Return the (x, y) coordinate for the center point of the cell that contains the specified text.  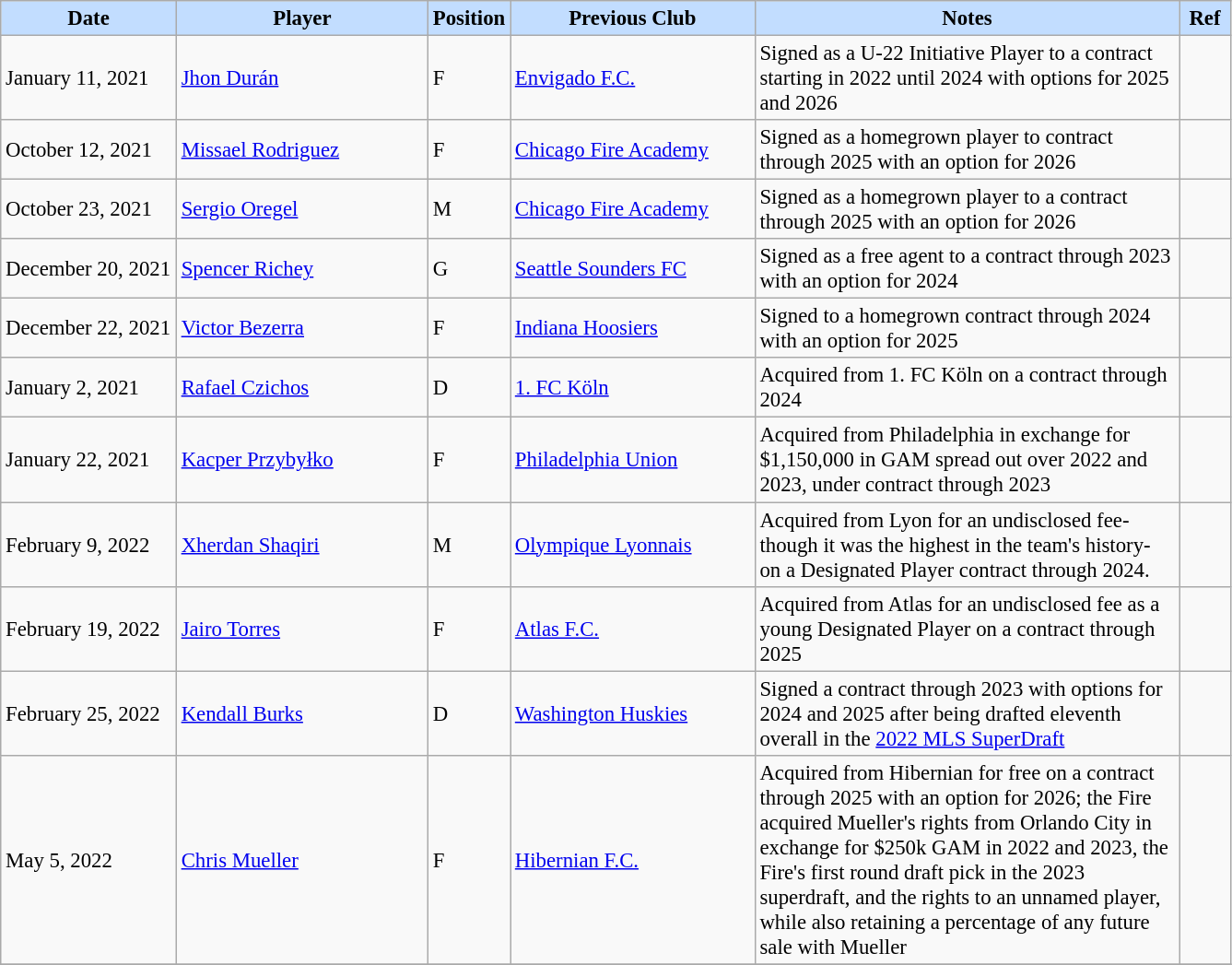
January 2, 2021 (88, 387)
February 19, 2022 (88, 629)
Missael Rodriguez (302, 149)
Previous Club (633, 18)
Acquired from Atlas for an undisclosed fee as a young Designated Player on a contract through 2025 (968, 629)
Signed as a U-22 Initiative Player to a contract starting in 2022 until 2024 with options for 2025 and 2026 (968, 78)
Player (302, 18)
Notes (968, 18)
October 23, 2021 (88, 210)
Acquired from 1. FC Köln on a contract through 2024 (968, 387)
Signed as a homegrown player to a contract through 2025 with an option for 2026 (968, 210)
Sergio Oregel (302, 210)
Philadelphia Union (633, 460)
May 5, 2022 (88, 859)
Spencer Richey (302, 269)
Rafael Czichos (302, 387)
Jhon Durán (302, 78)
Signed as a free agent to a contract through 2023 with an option for 2024 (968, 269)
Indiana Hoosiers (633, 328)
Date (88, 18)
October 12, 2021 (88, 149)
Xherdan Shaqiri (302, 545)
December 22, 2021 (88, 328)
Washington Huskies (633, 713)
Acquired from Philadelphia in exchange for $1,150,000 in GAM spread out over 2022 and 2023, under contract through 2023 (968, 460)
December 20, 2021 (88, 269)
January 22, 2021 (88, 460)
Kacper Przybyłko (302, 460)
Seattle Sounders FC (633, 269)
G (468, 269)
Jairo Torres (302, 629)
Acquired from Lyon for an undisclosed fee- though it was the highest in the team's history- on a Designated Player contract through 2024. (968, 545)
February 25, 2022 (88, 713)
January 11, 2021 (88, 78)
Kendall Burks (302, 713)
Position (468, 18)
Chris Mueller (302, 859)
Envigado F.C. (633, 78)
Signed as a homegrown player to contract through 2025 with an option for 2026 (968, 149)
1. FC Köln (633, 387)
Olympique Lyonnais (633, 545)
Signed to a homegrown contract through 2024 with an option for 2025 (968, 328)
Ref (1205, 18)
Victor Bezerra (302, 328)
February 9, 2022 (88, 545)
Hibernian F.C. (633, 859)
Signed a contract through 2023 with options for 2024 and 2025 after being drafted eleventh overall in the 2022 MLS SuperDraft (968, 713)
Atlas F.C. (633, 629)
